Capture the cell that displays the provided text and extract its (X, Y) central coordinate. 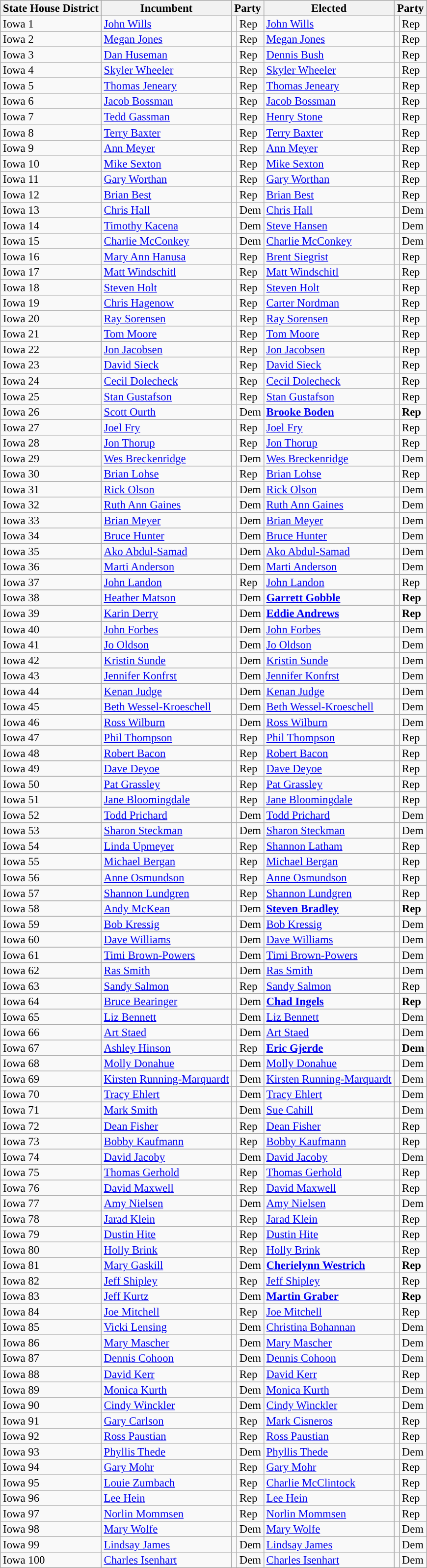
Iowa 3 (51, 55)
Cherielynn Westrich (329, 1265)
Iowa 16 (51, 256)
Iowa 45 (51, 707)
Iowa 74 (51, 1157)
Iowa 23 (51, 365)
Iowa 80 (51, 1250)
Iowa 25 (51, 396)
Iowa 38 (51, 598)
Iowa 8 (51, 133)
Iowa 59 (51, 924)
Iowa 73 (51, 1141)
Iowa 17 (51, 272)
Iowa 33 (51, 521)
Carter Nordman (329, 303)
Iowa 68 (51, 1064)
Iowa 69 (51, 1079)
Brooke Boden (329, 412)
Iowa 67 (51, 1048)
Iowa 50 (51, 784)
Iowa 52 (51, 815)
State House District (51, 8)
Iowa 15 (51, 241)
Andy McKean (166, 908)
Iowa 64 (51, 1002)
Heather Matson (166, 598)
Iowa 4 (51, 70)
Iowa 35 (51, 552)
Iowa 49 (51, 769)
Iowa 82 (51, 1281)
Christina Bohannan (329, 1327)
Iowa 71 (51, 1110)
Iowa 46 (51, 722)
Iowa 12 (51, 195)
Iowa 21 (51, 334)
Chad Ingels (329, 1002)
Mary Gaskill (166, 1265)
Steven Bradley (329, 908)
Iowa 34 (51, 536)
Iowa 85 (51, 1327)
Vicki Lensing (166, 1327)
Iowa 32 (51, 505)
Sue Cahill (329, 1110)
Martin Graber (329, 1296)
Chris Hagenow (166, 303)
Iowa 90 (51, 1405)
Bruce Bearinger (166, 1002)
Iowa 93 (51, 1452)
Iowa 47 (51, 738)
Iowa 56 (51, 877)
Iowa 81 (51, 1265)
Iowa 58 (51, 908)
Iowa 92 (51, 1436)
Iowa 97 (51, 1514)
Iowa 98 (51, 1529)
Tedd Gassman (166, 117)
Iowa 27 (51, 427)
Mary Ann Hanusa (166, 256)
Iowa 91 (51, 1421)
Iowa 10 (51, 164)
Iowa 2 (51, 39)
Iowa 14 (51, 225)
Gary Carlson (166, 1421)
Iowa 55 (51, 862)
Iowa 41 (51, 644)
Iowa 53 (51, 831)
Linda Upmeyer (166, 846)
Iowa 75 (51, 1172)
Iowa 62 (51, 971)
Iowa 96 (51, 1498)
Ashley Hinson (166, 1048)
Iowa 48 (51, 753)
Jeff Kurtz (166, 1296)
Iowa 54 (51, 846)
Iowa 84 (51, 1312)
Iowa 100 (51, 1560)
Iowa 87 (51, 1359)
Garrett Gobble (329, 598)
Incumbent (166, 8)
Iowa 26 (51, 412)
Iowa 79 (51, 1234)
Iowa 1 (51, 24)
Iowa 9 (51, 148)
Iowa 5 (51, 86)
Iowa 11 (51, 179)
Iowa 76 (51, 1188)
Iowa 19 (51, 303)
Iowa 66 (51, 1033)
Louie Zumbach (166, 1483)
Dan Huseman (166, 55)
Steve Hansen (329, 225)
Elected (329, 8)
Iowa 61 (51, 955)
Iowa 99 (51, 1545)
Iowa 83 (51, 1296)
Iowa 57 (51, 893)
Iowa 44 (51, 691)
Iowa 39 (51, 614)
Iowa 51 (51, 800)
Brent Siegrist (329, 256)
Charlie McClintock (329, 1483)
Timothy Kacena (166, 225)
Iowa 60 (51, 940)
Iowa 7 (51, 117)
Iowa 36 (51, 567)
Iowa 94 (51, 1467)
Iowa 20 (51, 319)
Iowa 6 (51, 101)
Iowa 88 (51, 1374)
Iowa 77 (51, 1204)
Iowa 30 (51, 474)
Eddie Andrews (329, 614)
Iowa 13 (51, 210)
Mark Cisneros (329, 1421)
Iowa 18 (51, 288)
Iowa 37 (51, 583)
Iowa 78 (51, 1219)
Iowa 40 (51, 629)
Iowa 31 (51, 489)
Shannon Latham (329, 846)
Iowa 65 (51, 1017)
Iowa 72 (51, 1126)
Iowa 28 (51, 443)
Iowa 24 (51, 381)
Eric Gjerde (329, 1048)
Karin Derry (166, 614)
Iowa 86 (51, 1343)
Henry Stone (329, 117)
Iowa 89 (51, 1390)
Iowa 22 (51, 350)
Iowa 95 (51, 1483)
Dennis Bush (329, 55)
Scott Ourth (166, 412)
Mark Smith (166, 1110)
Iowa 63 (51, 986)
Iowa 42 (51, 660)
Iowa 29 (51, 458)
Iowa 43 (51, 675)
Iowa 70 (51, 1094)
